Detect which cell encompasses the target text, then output its [x, y] center coordinate. 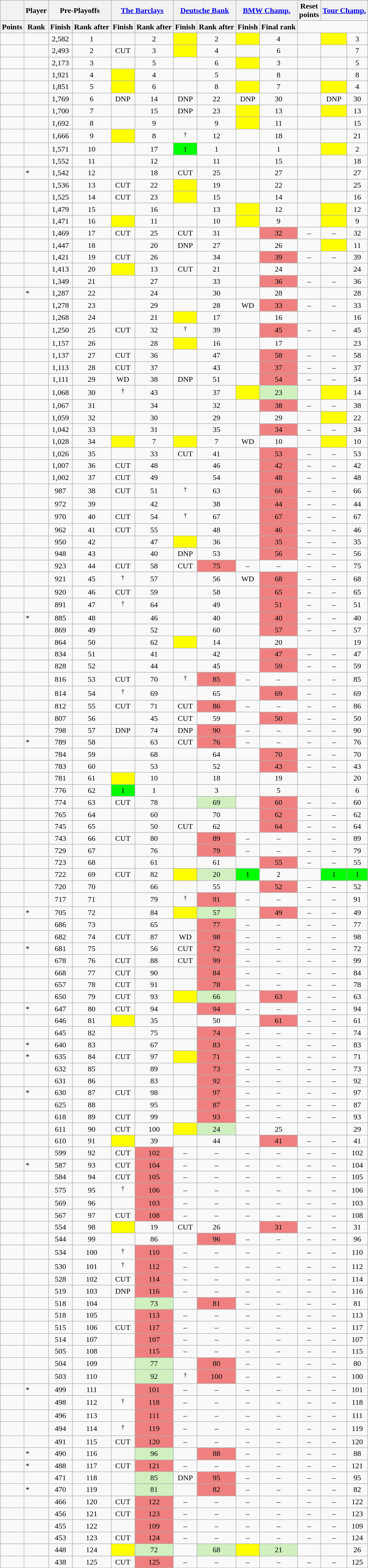
1,413 [61, 269]
1,447 [61, 245]
1,042 [61, 429]
1,067 [61, 405]
720 [61, 887]
950 [61, 542]
869 [61, 630]
630 [61, 1093]
455 [61, 1526]
Tour Champ. [344, 11]
645 [61, 1033]
705 [61, 913]
625 [61, 1105]
723 [61, 862]
466 [61, 1502]
814 [61, 693]
1,479 [61, 209]
743 [61, 838]
2,493 [61, 51]
745 [61, 826]
587 [61, 1165]
1,469 [61, 233]
1,851 [61, 87]
498 [61, 1403]
948 [61, 554]
1,921 [61, 75]
885 [61, 618]
1,059 [61, 417]
987 [61, 491]
921 [61, 579]
1,026 [61, 453]
776 [61, 790]
1,542 [61, 173]
678 [61, 961]
1,349 [61, 281]
569 [61, 1203]
Player [36, 11]
681 [61, 949]
828 [61, 666]
490 [61, 1454]
864 [61, 642]
Final rank [279, 27]
Rank [36, 27]
567 [61, 1215]
765 [61, 814]
534 [61, 1252]
646 [61, 1021]
1,525 [61, 197]
891 [61, 605]
491 [61, 1442]
504 [61, 1363]
519 [61, 1291]
1,250 [61, 330]
1,571 [61, 149]
1,278 [61, 305]
729 [61, 850]
448 [61, 1550]
438 [61, 1562]
Deutsche Bank [204, 11]
1,268 [61, 317]
456 [61, 1514]
784 [61, 754]
488 [61, 1466]
1,769 [61, 99]
BMW Champ. [267, 11]
1,111 [61, 380]
962 [61, 530]
1,137 [61, 355]
Resetpoints [309, 11]
1,028 [61, 441]
1,700 [61, 111]
722 [61, 875]
530 [61, 1266]
970 [61, 517]
1,002 [61, 478]
1,692 [61, 123]
647 [61, 1009]
528 [61, 1279]
496 [61, 1415]
812 [61, 706]
611 [61, 1129]
632 [61, 1069]
494 [61, 1428]
686 [61, 925]
635 [61, 1057]
682 [61, 937]
1,471 [61, 221]
631 [61, 1081]
505 [61, 1351]
1,157 [61, 343]
923 [61, 566]
1,552 [61, 161]
544 [61, 1239]
471 [61, 1478]
783 [61, 766]
1,007 [61, 466]
657 [61, 985]
972 [61, 504]
514 [61, 1339]
650 [61, 997]
Pre-Playoffs [80, 11]
499 [61, 1390]
834 [61, 654]
Points [12, 27]
717 [61, 900]
584 [61, 1177]
610 [61, 1141]
503 [61, 1377]
816 [61, 679]
1,536 [61, 185]
789 [61, 742]
554 [61, 1227]
1,666 [61, 136]
807 [61, 718]
640 [61, 1045]
774 [61, 802]
The Barclays [142, 11]
453 [61, 1538]
599 [61, 1153]
2,582 [61, 39]
668 [61, 973]
515 [61, 1327]
1,421 [61, 257]
618 [61, 1117]
798 [61, 730]
470 [61, 1490]
1,287 [61, 293]
1,113 [61, 368]
781 [61, 778]
1,068 [61, 393]
575 [61, 1190]
2,173 [61, 63]
920 [61, 592]
